Return (X, Y) of the center of cell containing provided text 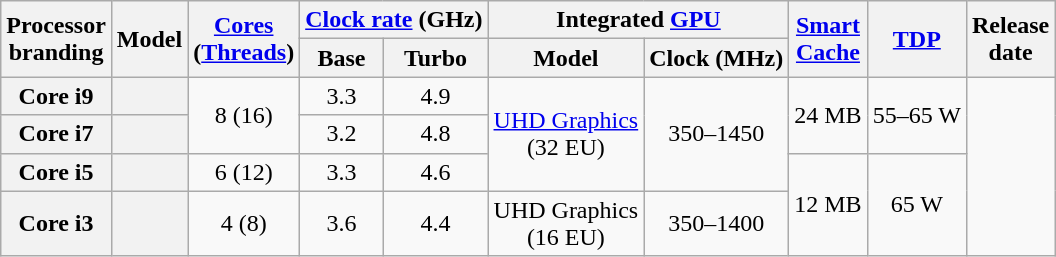
4.4 (436, 224)
UHD Graphics(32 EU) (566, 134)
12 MB (828, 204)
24 MB (828, 115)
350–1400 (716, 224)
Base (342, 58)
3.2 (342, 134)
4.9 (436, 96)
3.6 (342, 224)
Integrated GPU (638, 20)
Releasedate (1010, 39)
4 (8) (244, 224)
Clock rate (GHz) (394, 20)
8 (16) (244, 115)
Clock (MHz) (716, 58)
65 W (916, 204)
Core i3 (56, 224)
350–1450 (716, 134)
4.6 (436, 172)
Cores(Threads) (244, 39)
Turbo (436, 58)
SmartCache (828, 39)
TDP (916, 39)
UHD Graphics(16 EU) (566, 224)
Core i7 (56, 134)
4.8 (436, 134)
Core i9 (56, 96)
55–65 W (916, 115)
6 (12) (244, 172)
Processorbranding (56, 39)
Core i5 (56, 172)
